Identify which cell holds the provided text, then report its (x, y) central coordinate. 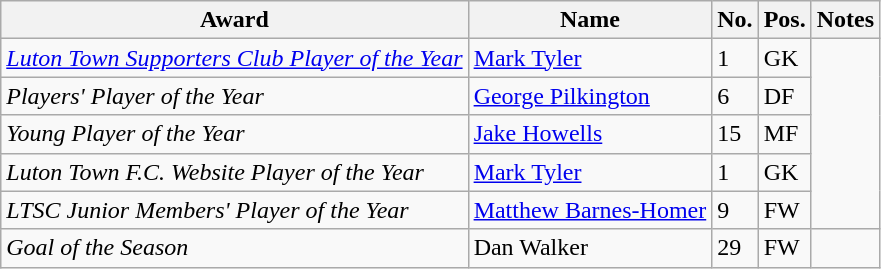
George Pilkington (590, 96)
Young Player of the Year (234, 134)
DF (784, 96)
Dan Walker (590, 248)
Luton Town F.C. Website Player of the Year (234, 172)
Pos. (784, 20)
Luton Town Supporters Club Player of the Year (234, 58)
Players' Player of the Year (234, 96)
Name (590, 20)
15 (735, 134)
Jake Howells (590, 134)
9 (735, 210)
Award (234, 20)
Notes (845, 20)
LTSC Junior Members' Player of the Year (234, 210)
No. (735, 20)
6 (735, 96)
MF (784, 134)
Goal of the Season (234, 248)
Matthew Barnes-Homer (590, 210)
29 (735, 248)
